For the text-containing cell, return its midpoint in (X, Y) coordinate format. 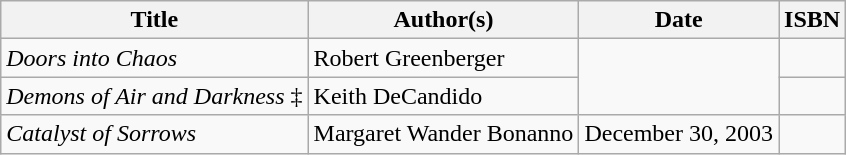
Date (679, 20)
Margaret Wander Bonanno (444, 134)
Demons of Air and Darkness ‡ (154, 96)
Title (154, 20)
December 30, 2003 (679, 134)
ISBN (812, 20)
Doors into Chaos (154, 58)
Author(s) (444, 20)
Robert Greenberger (444, 58)
Keith DeCandido (444, 96)
Catalyst of Sorrows (154, 134)
